Extract the [x, y] coordinate from the center of the cell holding the provided text.  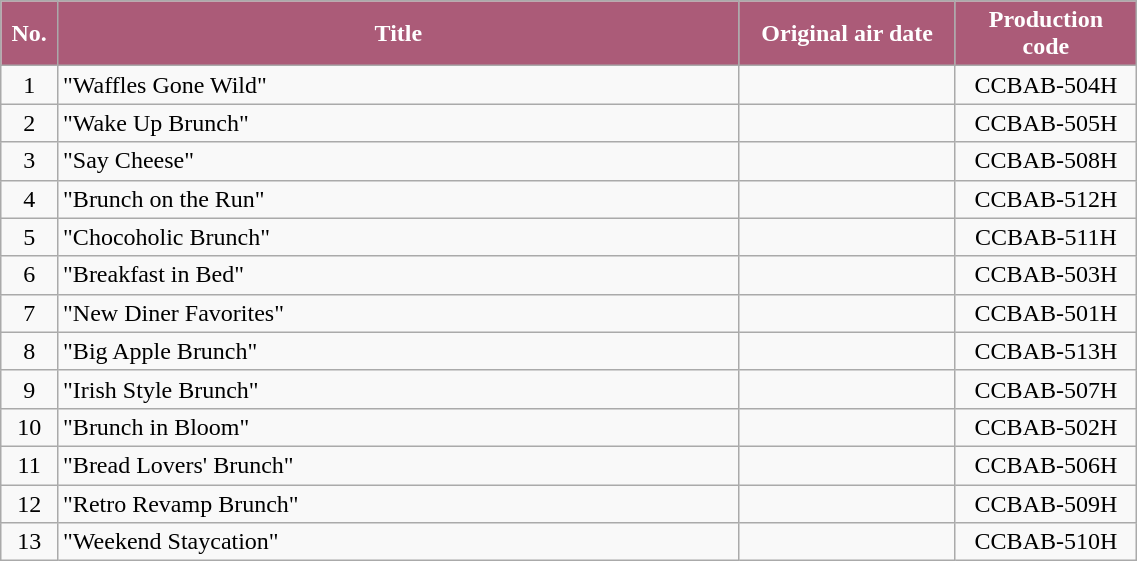
1 [30, 85]
CCBAB-506H [1046, 465]
9 [30, 389]
4 [30, 199]
"Brunch in Bloom" [399, 427]
"Irish Style Brunch" [399, 389]
"New Diner Favorites" [399, 313]
CCBAB-510H [1046, 542]
8 [30, 351]
"Waffles Gone Wild" [399, 85]
"Breakfast in Bed" [399, 275]
Productioncode [1046, 34]
CCBAB-504H [1046, 85]
No. [30, 34]
"Chocoholic Brunch" [399, 237]
CCBAB-512H [1046, 199]
CCBAB-502H [1046, 427]
CCBAB-505H [1046, 123]
CCBAB-501H [1046, 313]
"Wake Up Brunch" [399, 123]
Title [399, 34]
CCBAB-508H [1046, 161]
"Big Apple Brunch" [399, 351]
"Say Cheese" [399, 161]
CCBAB-507H [1046, 389]
CCBAB-511H [1046, 237]
CCBAB-513H [1046, 351]
CCBAB-509H [1046, 503]
"Weekend Staycation" [399, 542]
6 [30, 275]
"Brunch on the Run" [399, 199]
"Bread Lovers' Brunch" [399, 465]
10 [30, 427]
CCBAB-503H [1046, 275]
3 [30, 161]
13 [30, 542]
2 [30, 123]
7 [30, 313]
5 [30, 237]
12 [30, 503]
"Retro Revamp Brunch" [399, 503]
Original air date [847, 34]
11 [30, 465]
